Output the [X, Y] coordinate of the center of the cell containing the given text.  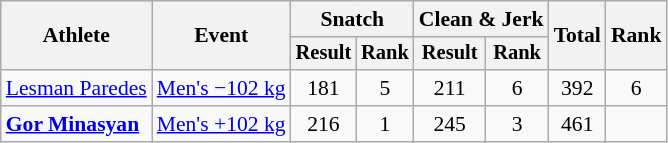
392 [578, 88]
Event [222, 36]
Snatch [352, 19]
Gor Minasyan [76, 124]
1 [385, 124]
Lesman Paredes [76, 88]
Athlete [76, 36]
245 [450, 124]
211 [450, 88]
181 [324, 88]
Clean & Jerk [482, 19]
Men's −102 kg [222, 88]
5 [385, 88]
461 [578, 124]
216 [324, 124]
3 [518, 124]
Total [578, 36]
Men's +102 kg [222, 124]
